Output the (X, Y) coordinate of the center of the cell containing the given text.  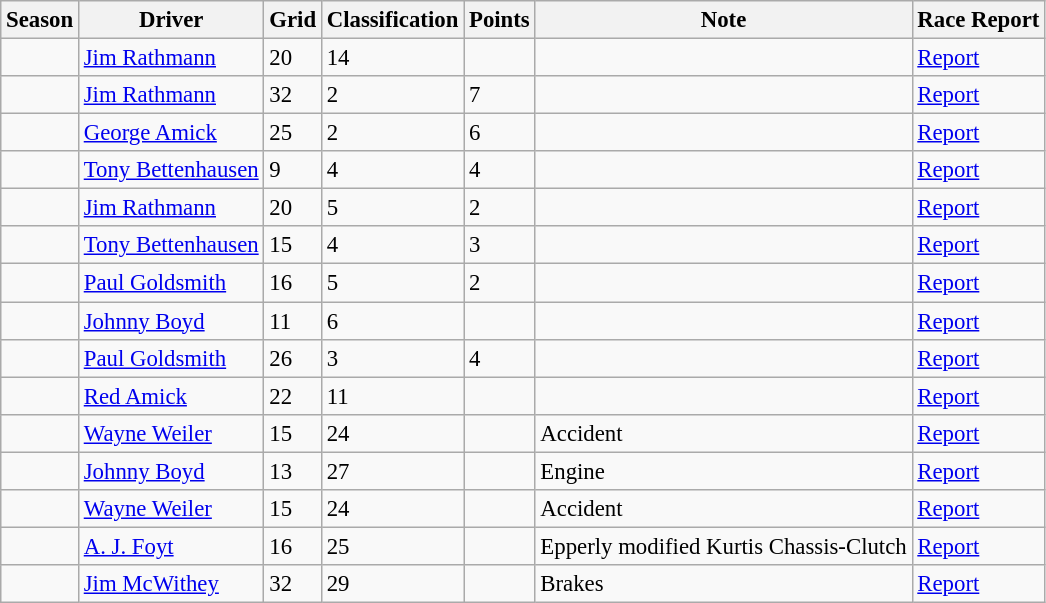
Jim McWithey (171, 584)
14 (392, 58)
A. J. Foyt (171, 546)
Classification (392, 20)
Points (500, 20)
22 (292, 396)
29 (392, 584)
Red Amick (171, 396)
27 (392, 471)
9 (292, 170)
Season (40, 20)
Grid (292, 20)
7 (500, 95)
Note (724, 20)
Engine (724, 471)
Driver (171, 20)
Race Report (978, 20)
Epperly modified Kurtis Chassis-Clutch (724, 546)
26 (292, 358)
13 (292, 471)
Brakes (724, 584)
George Amick (171, 133)
